Search for the cell housing the specified text and yield its (x, y) center coordinate. 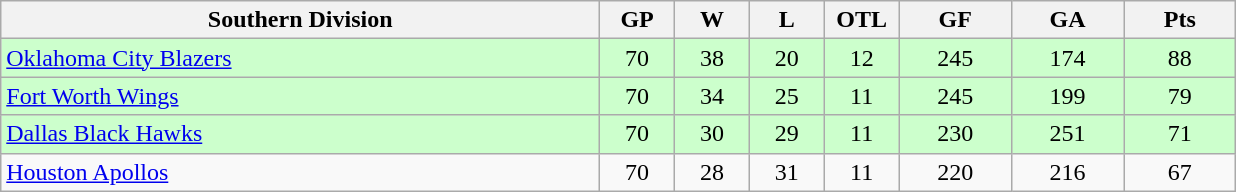
Oklahoma City Blazers (300, 58)
Houston Apollos (300, 172)
31 (786, 172)
W (712, 20)
25 (786, 96)
Fort Worth Wings (300, 96)
199 (1067, 96)
GP (638, 20)
OTL (862, 20)
38 (712, 58)
L (786, 20)
174 (1067, 58)
28 (712, 172)
20 (786, 58)
79 (1180, 96)
Southern Division (300, 20)
230 (955, 134)
GA (1067, 20)
34 (712, 96)
88 (1180, 58)
Pts (1180, 20)
29 (786, 134)
12 (862, 58)
220 (955, 172)
Dallas Black Hawks (300, 134)
GF (955, 20)
216 (1067, 172)
30 (712, 134)
71 (1180, 134)
67 (1180, 172)
251 (1067, 134)
